Identify which cell holds the provided text, then report its (x, y) central coordinate. 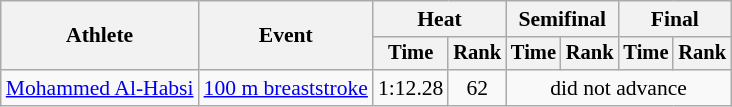
did not advance (618, 88)
100 m breaststroke (286, 88)
Event (286, 36)
Mohammed Al-Habsi (100, 88)
Heat (440, 19)
Semifinal (562, 19)
Athlete (100, 36)
62 (477, 88)
1:12.28 (410, 88)
Final (675, 19)
